Find where the given text appears and provide that cell's center as [x, y] coordinate. 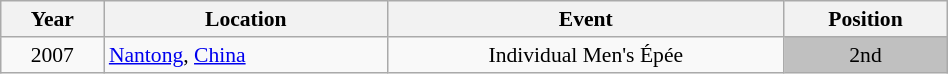
Individual Men's Épée [586, 55]
Nantong, China [246, 55]
Year [52, 19]
2nd [866, 55]
2007 [52, 55]
Location [246, 19]
Event [586, 19]
Position [866, 19]
